Search for the cell housing the specified text and yield its (x, y) center coordinate. 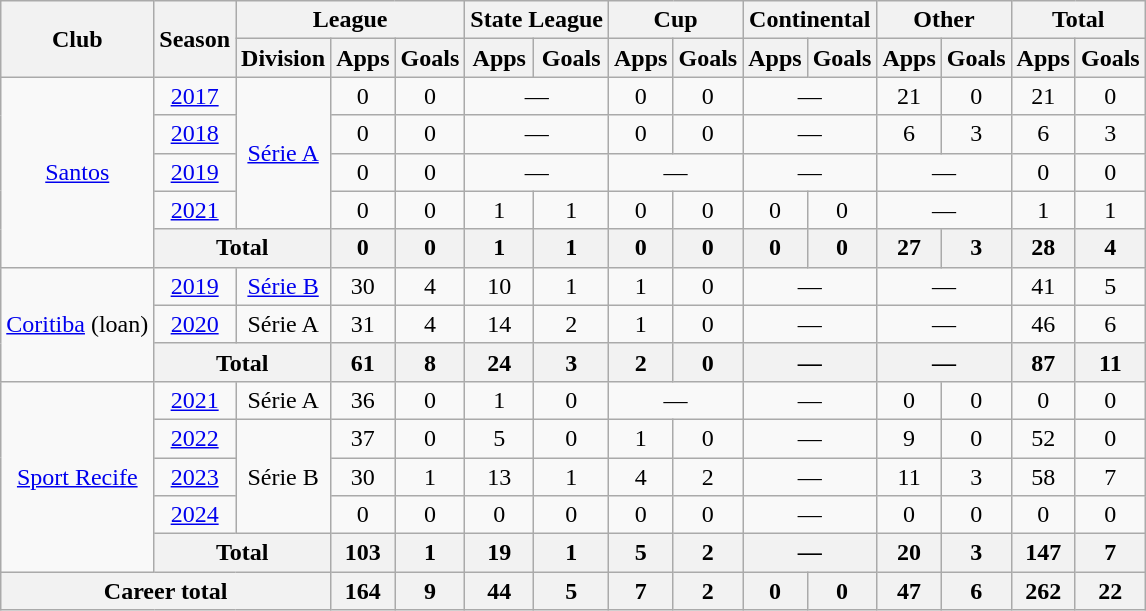
52 (1043, 438)
87 (1043, 362)
164 (363, 591)
147 (1043, 553)
28 (1043, 248)
2022 (195, 438)
Other (944, 20)
Sport Recife (78, 476)
41 (1043, 286)
46 (1043, 324)
61 (363, 362)
103 (363, 553)
10 (500, 286)
Cup (676, 20)
Club (78, 39)
262 (1043, 591)
20 (909, 553)
2020 (195, 324)
Season (195, 39)
Division (284, 58)
24 (500, 362)
Coritiba (loan) (78, 324)
2023 (195, 477)
League (350, 20)
8 (430, 362)
47 (909, 591)
37 (363, 438)
22 (1110, 591)
Career total (166, 591)
19 (500, 553)
27 (909, 248)
State League (537, 20)
Santos (78, 172)
2018 (195, 134)
31 (363, 324)
36 (363, 400)
2024 (195, 515)
2017 (195, 96)
44 (500, 591)
58 (1043, 477)
Continental (810, 20)
14 (500, 324)
13 (500, 477)
